Identify which cell holds the provided text, then report its [x, y] central coordinate. 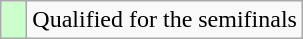
Qualified for the semifinals [165, 20]
